Detect which cell encompasses the target text, then output its [X, Y] center coordinate. 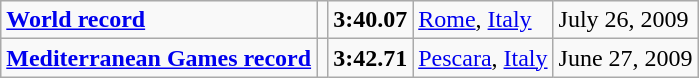
Pescara, Italy [483, 58]
3:40.07 [370, 20]
Rome, Italy [483, 20]
Mediterranean Games record [159, 58]
June 27, 2009 [626, 58]
World record [159, 20]
July 26, 2009 [626, 20]
3:42.71 [370, 58]
